Search for the cell housing the specified text and yield its [x, y] center coordinate. 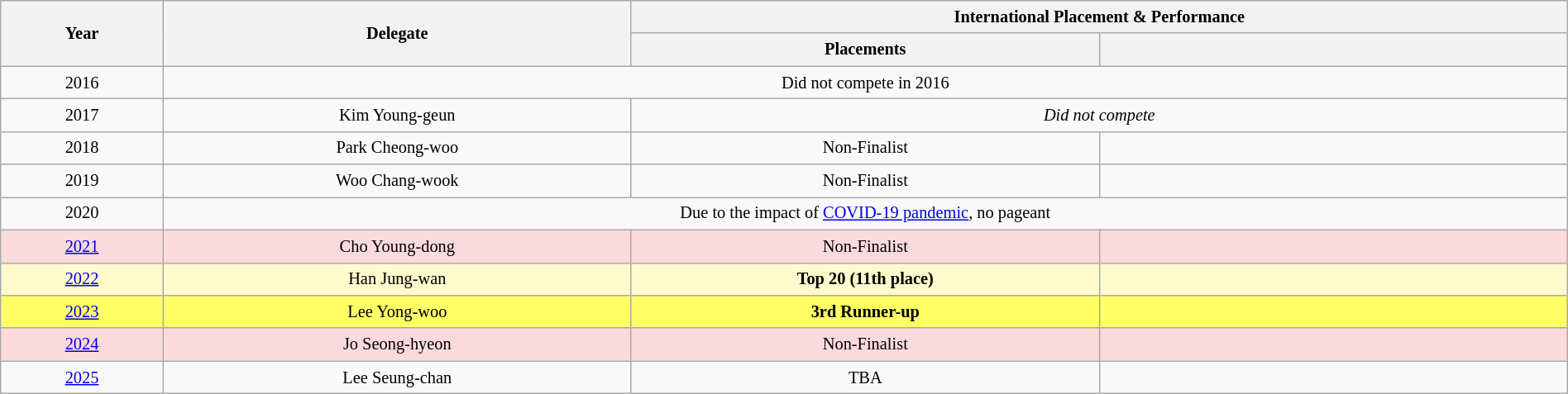
2024 [83, 344]
2019 [83, 181]
Placements [865, 50]
Han Jung-wan [397, 279]
2022 [83, 279]
Due to the impact of COVID-19 pandemic, no pageant [865, 213]
2021 [83, 246]
3rd Runner-up [865, 311]
Park Cheong-woo [397, 148]
Lee Yong-woo [397, 311]
Jo Seong-hyeon [397, 344]
Year [83, 33]
Did not compete [1099, 115]
Lee Seung-chan [397, 377]
Did not compete in 2016 [865, 83]
Kim Young-geun [397, 115]
Woo Chang-wook [397, 181]
Top 20 (11th place) [865, 279]
2025 [83, 377]
Delegate [397, 33]
2020 [83, 213]
2018 [83, 148]
Cho Young-dong [397, 246]
International Placement & Performance [1099, 17]
2023 [83, 311]
2017 [83, 115]
2016 [83, 83]
TBA [865, 377]
